Find where the given text appears and provide that cell's center as (x, y) coordinate. 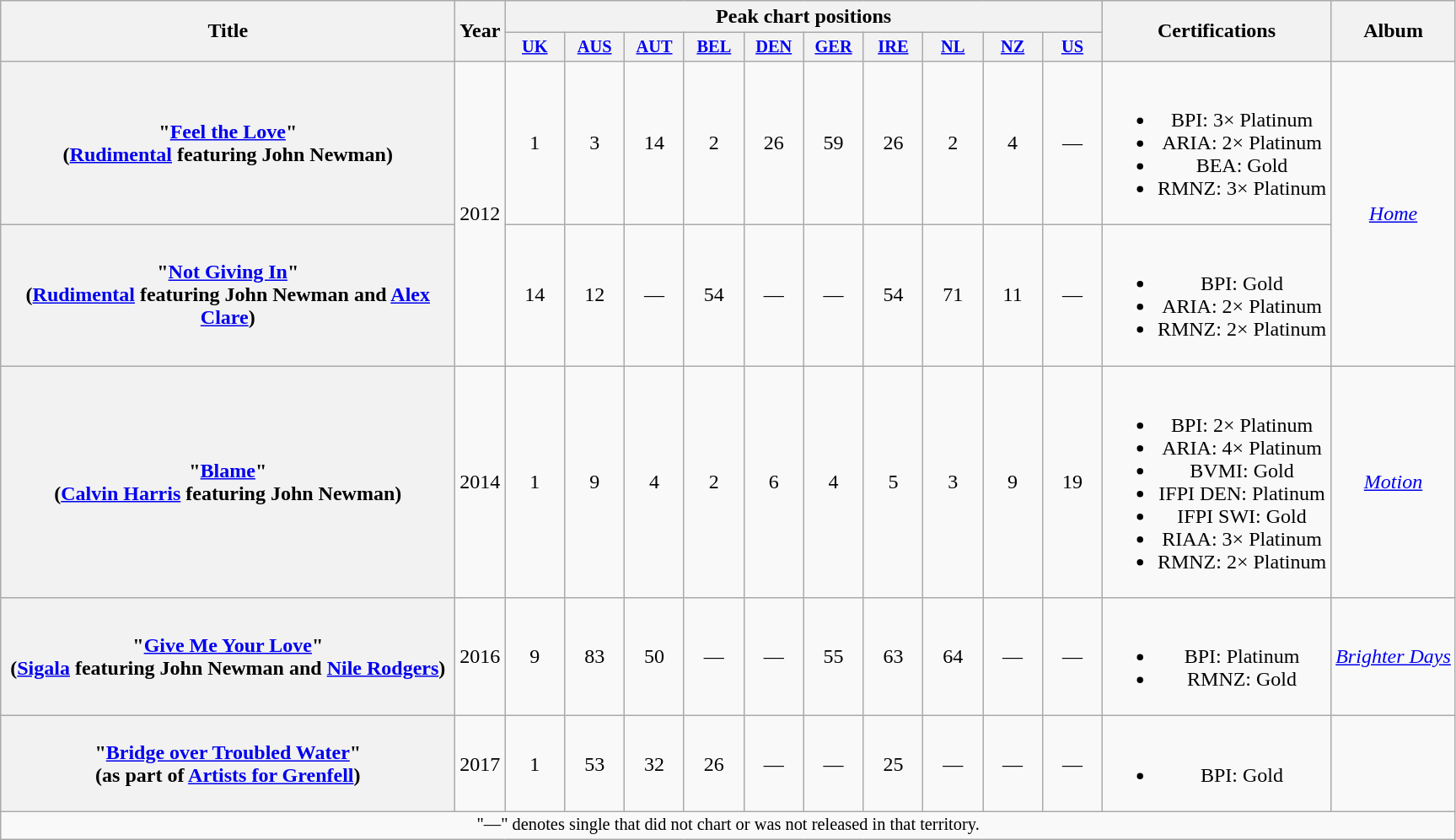
55 (833, 657)
"Bridge over Troubled Water"(as part of Artists for Grenfell) (228, 764)
Peak chart positions (804, 17)
12 (595, 295)
IRE (894, 47)
2014 (481, 482)
GER (833, 47)
AUT (654, 47)
US (1072, 47)
BPI: Gold (1216, 764)
2017 (481, 764)
59 (833, 143)
BPI: PlatinumRMNZ: Gold (1216, 657)
Album (1394, 31)
AUS (595, 47)
19 (1072, 482)
Home (1394, 213)
Motion (1394, 482)
"—" denotes single that did not chart or was not released in that territory. (728, 826)
BPI: 3× PlatinumARIA: 2× PlatinumBEA: GoldRMNZ: 3× Platinum (1216, 143)
5 (894, 482)
"Give Me Your Love"(Sigala featuring John Newman and Nile Rodgers) (228, 657)
NZ (1013, 47)
NL (953, 47)
Certifications (1216, 31)
Title (228, 31)
83 (595, 657)
DEN (774, 47)
11 (1013, 295)
Year (481, 31)
"Feel the Love"(Rudimental featuring John Newman) (228, 143)
32 (654, 764)
UK (535, 47)
BPI: 2× PlatinumARIA: 4× PlatinumBVMI: GoldIFPI DEN: PlatinumIFPI SWI: GoldRIAA: 3× PlatinumRMNZ: 2× Platinum (1216, 482)
63 (894, 657)
71 (953, 295)
2016 (481, 657)
50 (654, 657)
53 (595, 764)
Brighter Days (1394, 657)
6 (774, 482)
25 (894, 764)
BEL (713, 47)
64 (953, 657)
2012 (481, 213)
"Blame"(Calvin Harris featuring John Newman) (228, 482)
"Not Giving In"(Rudimental featuring John Newman and Alex Clare) (228, 295)
BPI: GoldARIA: 2× PlatinumRMNZ: 2× Platinum (1216, 295)
